Search for the cell housing the specified text and yield its [x, y] center coordinate. 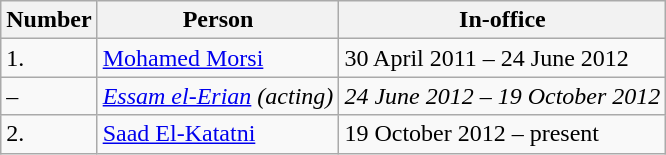
Person [218, 20]
– [49, 96]
1. [49, 58]
Mohamed Morsi [218, 58]
Saad El-Katatni [218, 134]
30 April 2011 – 24 June 2012 [502, 58]
Essam el-Erian (acting) [218, 96]
In-office [502, 20]
2. [49, 134]
24 June 2012 – 19 October 2012 [502, 96]
Number [49, 20]
19 October 2012 – present [502, 134]
